Return (x, y) of the center of cell containing provided text 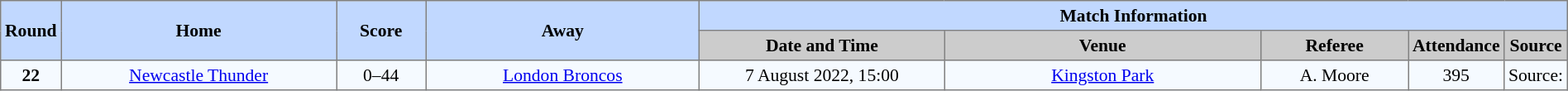
Date and Time (822, 45)
Match Information (1133, 16)
Kingston Park (1103, 75)
22 (31, 75)
Referee (1335, 45)
Home (198, 31)
Away (562, 31)
Attendance (1456, 45)
Source (1536, 45)
Round (31, 31)
Source: (1536, 75)
Newcastle Thunder (198, 75)
Score (381, 31)
A. Moore (1335, 75)
7 August 2022, 15:00 (822, 75)
395 (1456, 75)
0–44 (381, 75)
Venue (1103, 45)
London Broncos (562, 75)
